For the text-containing cell, return its midpoint in [X, Y] coordinate format. 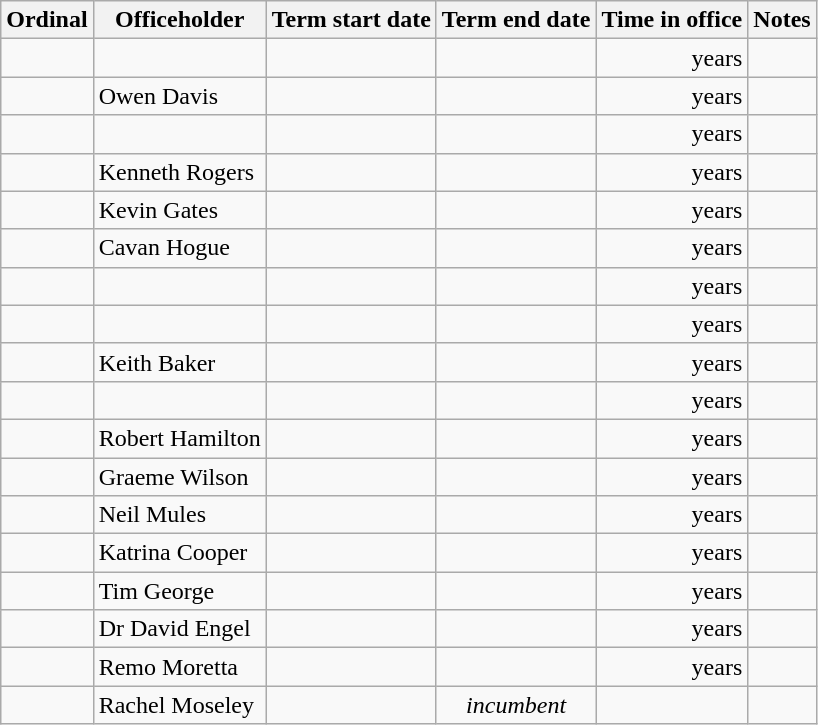
Keith Baker [180, 362]
Graeme Wilson [180, 477]
Owen Davis [180, 96]
Kenneth Rogers [180, 172]
Cavan Hogue [180, 248]
Rachel Moseley [180, 705]
Term start date [351, 20]
Term end date [516, 20]
Neil Mules [180, 515]
incumbent [516, 705]
Robert Hamilton [180, 438]
Kevin Gates [180, 210]
Time in office [672, 20]
Remo Moretta [180, 667]
Katrina Cooper [180, 553]
Ordinal [47, 20]
Dr David Engel [180, 629]
Officeholder [180, 20]
Notes [782, 20]
Tim George [180, 591]
